Pinpoint the cell where the given text exists, returning its (X, Y) midpoint coordinate. 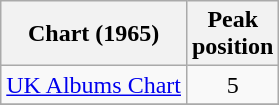
Peakposition (232, 34)
Chart (1965) (94, 34)
5 (232, 85)
UK Albums Chart (94, 85)
